Locate the cell with the specified text and output its [x, y] center coordinate. 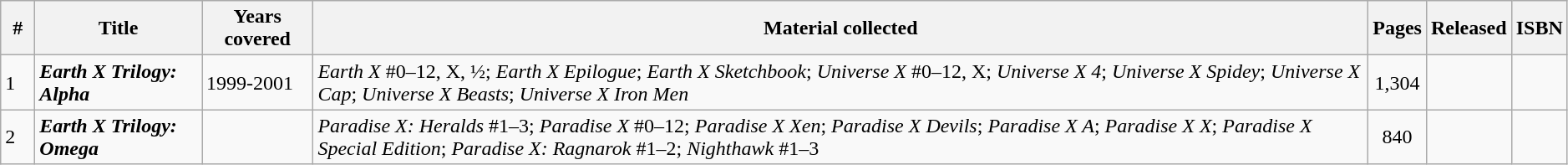
Earth X Trilogy: Alpha [119, 82]
Material collected [840, 28]
Years covered [257, 28]
Title [119, 28]
1 [18, 82]
840 [1398, 137]
Released [1469, 28]
ISBN [1539, 28]
# [18, 28]
2 [18, 137]
Earth X Trilogy: Omega [119, 137]
1,304 [1398, 82]
1999-2001 [257, 82]
Pages [1398, 28]
